Provide the (x, y) coordinate of the cell's center where the given text is located.  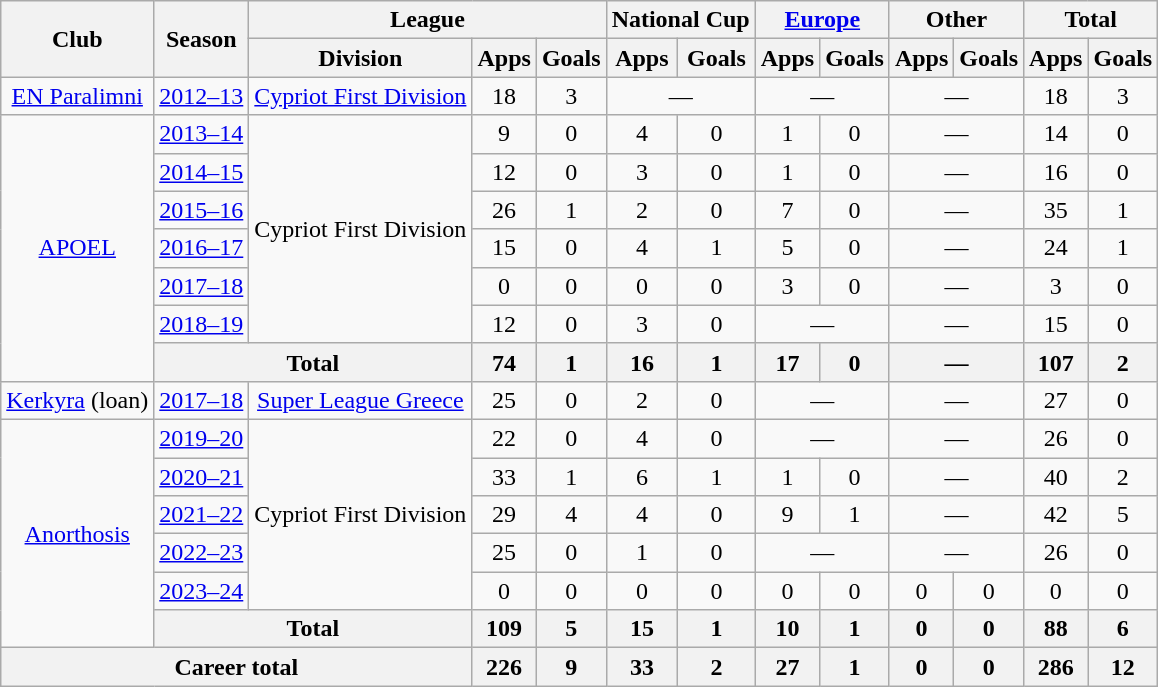
Club (78, 39)
40 (1056, 477)
2022–23 (202, 553)
League (428, 20)
2012–13 (202, 96)
74 (504, 362)
2013–14 (202, 134)
APOEL (78, 248)
2014–15 (202, 172)
29 (504, 515)
Season (202, 39)
2016–17 (202, 248)
24 (1056, 248)
2019–20 (202, 438)
226 (504, 667)
Europe (822, 20)
Super League Greece (360, 400)
17 (787, 362)
88 (1056, 629)
Other (956, 20)
107 (1056, 362)
109 (504, 629)
7 (787, 210)
2020–21 (202, 477)
2023–24 (202, 591)
EN Paralimni (78, 96)
2021–22 (202, 515)
10 (787, 629)
42 (1056, 515)
2015–16 (202, 210)
Kerkyra (loan) (78, 400)
National Cup (680, 20)
35 (1056, 210)
14 (1056, 134)
Division (360, 58)
286 (1056, 667)
Career total (236, 667)
Anorthosis (78, 533)
22 (504, 438)
2018–19 (202, 324)
